Find where the given text appears and provide that cell's center as (x, y) coordinate. 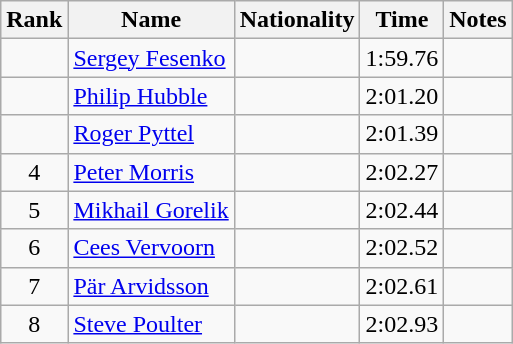
2:02.93 (402, 324)
7 (34, 286)
Sergey Fesenko (151, 58)
Roger Pyttel (151, 134)
Steve Poulter (151, 324)
4 (34, 172)
Peter Morris (151, 172)
2:01.20 (402, 96)
2:02.61 (402, 286)
Philip Hubble (151, 96)
2:02.27 (402, 172)
Notes (478, 20)
Cees Vervoorn (151, 248)
Mikhail Gorelik (151, 210)
Nationality (297, 20)
2:02.44 (402, 210)
2:01.39 (402, 134)
Time (402, 20)
2:02.52 (402, 248)
5 (34, 210)
8 (34, 324)
6 (34, 248)
Pär Arvidsson (151, 286)
Name (151, 20)
1:59.76 (402, 58)
Rank (34, 20)
